Scan for the cell matching the given text and deliver its (X, Y) coordinate at center. 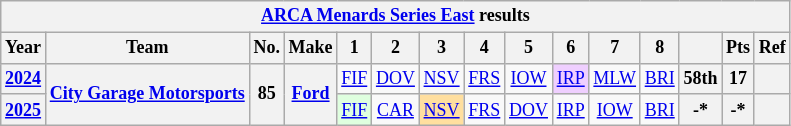
17 (738, 78)
2024 (24, 78)
Make (310, 48)
ARCA Menards Series East results (396, 16)
City Garage Motorsports (147, 94)
2025 (24, 110)
3 (442, 48)
1 (354, 48)
Ref (772, 48)
Pts (738, 48)
CAR (396, 110)
58th (700, 78)
85 (266, 94)
8 (660, 48)
7 (614, 48)
No. (266, 48)
Team (147, 48)
MLW (614, 78)
5 (529, 48)
Year (24, 48)
2 (396, 48)
6 (570, 48)
4 (484, 48)
Ford (310, 94)
